Output the [X, Y] coordinate of the center of the cell containing the given text.  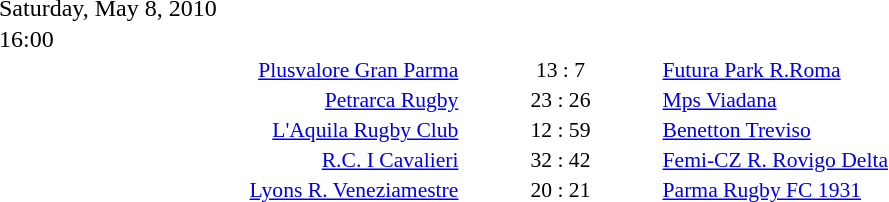
23 : 26 [560, 100]
12 : 59 [560, 130]
13 : 7 [560, 70]
32 : 42 [560, 160]
